Capture the cell that displays the provided text and extract its [x, y] central coordinate. 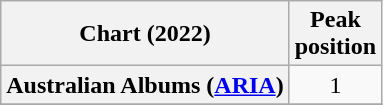
Australian Albums (ARIA) [145, 85]
1 [335, 85]
Peakposition [335, 34]
Chart (2022) [145, 34]
